Scan for the cell matching the given text and deliver its [X, Y] coordinate at center. 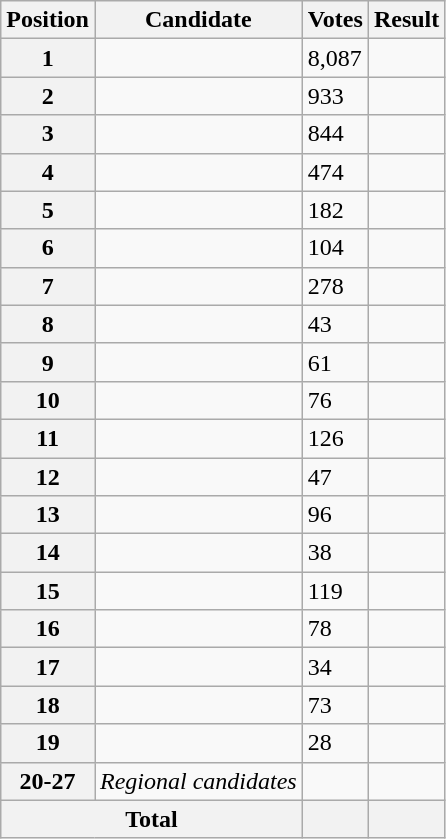
78 [335, 629]
10 [48, 400]
278 [335, 286]
9 [48, 362]
Candidate [198, 20]
20-27 [48, 781]
119 [335, 591]
7 [48, 286]
34 [335, 667]
12 [48, 477]
844 [335, 134]
8 [48, 324]
5 [48, 210]
18 [48, 705]
Votes [335, 20]
11 [48, 438]
43 [335, 324]
104 [335, 248]
96 [335, 515]
4 [48, 172]
47 [335, 477]
73 [335, 705]
16 [48, 629]
6 [48, 248]
474 [335, 172]
2 [48, 96]
Total [152, 819]
61 [335, 362]
76 [335, 400]
Regional candidates [198, 781]
933 [335, 96]
126 [335, 438]
19 [48, 743]
8,087 [335, 58]
17 [48, 667]
14 [48, 553]
Position [48, 20]
28 [335, 743]
3 [48, 134]
38 [335, 553]
Result [406, 20]
182 [335, 210]
15 [48, 591]
1 [48, 58]
13 [48, 515]
